Locate the cell with the specified text and output its [X, Y] center coordinate. 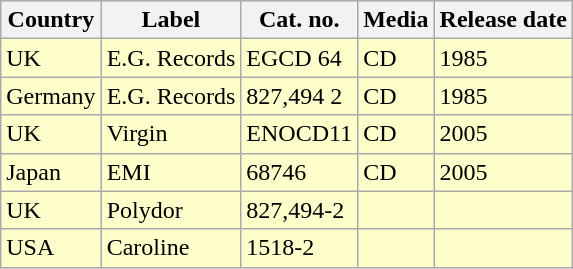
Japan [51, 172]
ENOCD11 [300, 134]
EMI [171, 172]
Virgin [171, 134]
827,494-2 [300, 210]
Country [51, 20]
EGCD 64 [300, 58]
Caroline [171, 248]
Media [396, 20]
827,494 2 [300, 96]
Release date [503, 20]
Germany [51, 96]
Label [171, 20]
Cat. no. [300, 20]
1518-2 [300, 248]
Polydor [171, 210]
USA [51, 248]
68746 [300, 172]
